Identify which cell holds the provided text, then report its (x, y) central coordinate. 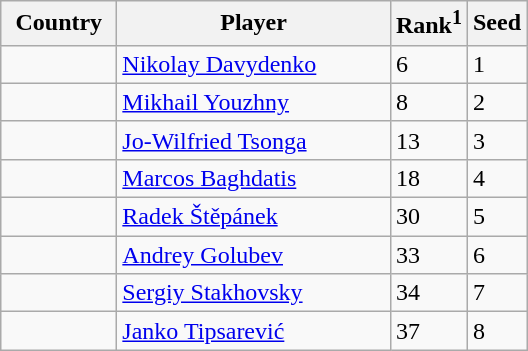
Sergiy Stakhovsky (254, 293)
37 (428, 331)
3 (496, 140)
30 (428, 217)
4 (496, 178)
2 (496, 102)
Rank1 (428, 24)
Jo-Wilfried Tsonga (254, 140)
Marcos Baghdatis (254, 178)
34 (428, 293)
Janko Tipsarević (254, 331)
18 (428, 178)
7 (496, 293)
13 (428, 140)
Nikolay Davydenko (254, 64)
Country (59, 24)
5 (496, 217)
Mikhail Youzhny (254, 102)
Player (254, 24)
Andrey Golubev (254, 255)
1 (496, 64)
Radek Štěpánek (254, 217)
33 (428, 255)
Seed (496, 24)
